Search for the cell housing the specified text and yield its [X, Y] center coordinate. 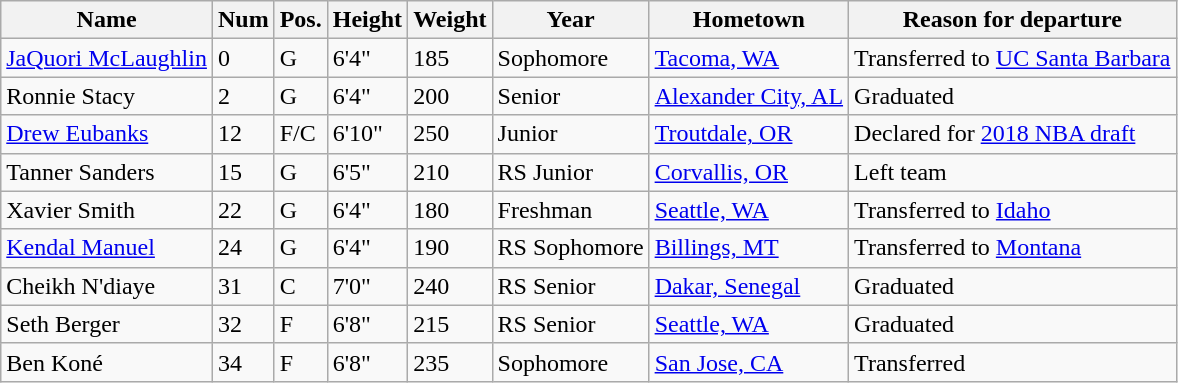
Dakar, Senegal [748, 286]
Name [107, 20]
2 [243, 96]
Weight [450, 20]
Kendal Manuel [107, 248]
Cheikh N'diaye [107, 286]
F/C [300, 134]
San Jose, CA [748, 362]
Transferred to Montana [1012, 248]
Transferred to UC Santa Barbara [1012, 58]
Seth Berger [107, 324]
15 [243, 172]
Troutdale, OR [748, 134]
Ben Koné [107, 362]
Junior [570, 134]
Tacoma, WA [748, 58]
240 [450, 286]
34 [243, 362]
6'10" [367, 134]
Num [243, 20]
6'5" [367, 172]
Height [367, 20]
12 [243, 134]
Hometown [748, 20]
Tanner Sanders [107, 172]
Year [570, 20]
210 [450, 172]
Freshman [570, 210]
235 [450, 362]
200 [450, 96]
22 [243, 210]
Billings, MT [748, 248]
215 [450, 324]
24 [243, 248]
250 [450, 134]
Xavier Smith [107, 210]
Declared for 2018 NBA draft [1012, 134]
JaQuori McLaughlin [107, 58]
180 [450, 210]
Pos. [300, 20]
Drew Eubanks [107, 134]
RS Junior [570, 172]
185 [450, 58]
C [300, 286]
Transferred [1012, 362]
Corvallis, OR [748, 172]
Left team [1012, 172]
Transferred to Idaho [1012, 210]
Alexander City, AL [748, 96]
Senior [570, 96]
Reason for departure [1012, 20]
31 [243, 286]
Ronnie Stacy [107, 96]
RS Sophomore [570, 248]
32 [243, 324]
0 [243, 58]
7'0" [367, 286]
190 [450, 248]
